Extract the [x, y] coordinate from the center of the cell holding the provided text.  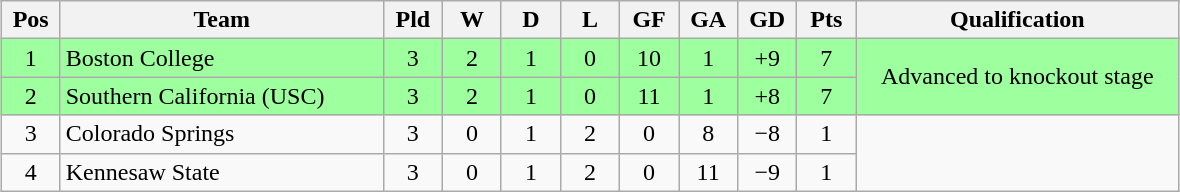
4 [30, 172]
Kennesaw State [222, 172]
Pos [30, 20]
L [590, 20]
GA [708, 20]
GD [768, 20]
−9 [768, 172]
W [472, 20]
8 [708, 134]
−8 [768, 134]
Southern California (USC) [222, 96]
10 [650, 58]
Pts [826, 20]
Colorado Springs [222, 134]
Team [222, 20]
Boston College [222, 58]
D [530, 20]
+9 [768, 58]
Qualification [1018, 20]
Advanced to knockout stage [1018, 77]
GF [650, 20]
+8 [768, 96]
Pld [412, 20]
